Extract the (X, Y) coordinate from the center of the cell holding the provided text.  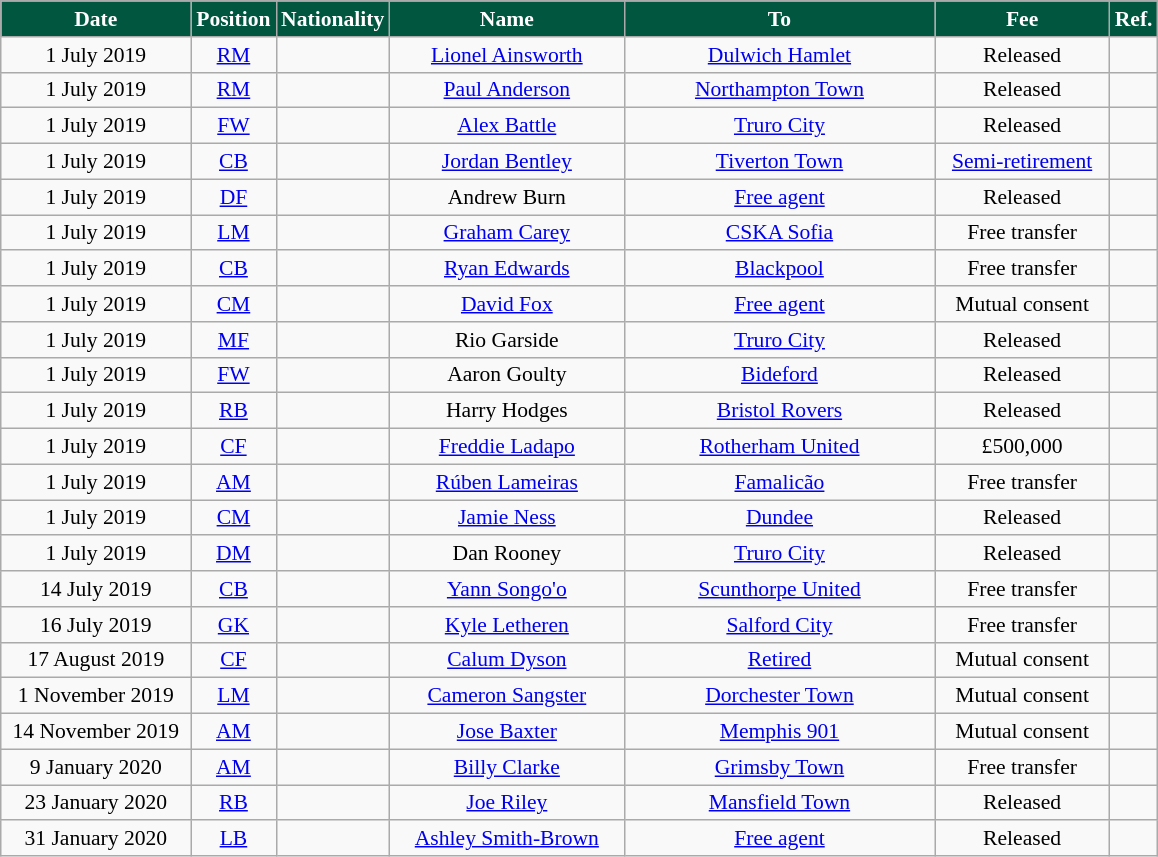
Paul Anderson (506, 90)
CSKA Sofia (779, 233)
17 August 2019 (96, 660)
Jamie Ness (506, 518)
Tiverton Town (779, 162)
Dundee (779, 518)
Dulwich Hamlet (779, 55)
Ashley Smith-Brown (506, 839)
Billy Clarke (506, 767)
DM (234, 554)
Northampton Town (779, 90)
Joe Riley (506, 803)
Graham Carey (506, 233)
To (779, 19)
DF (234, 197)
16 July 2019 (96, 625)
Rio Garside (506, 340)
Dorchester Town (779, 696)
Freddie Ladapo (506, 447)
Jose Baxter (506, 732)
31 January 2020 (96, 839)
MF (234, 340)
Harry Hodges (506, 411)
Kyle Letheren (506, 625)
Famalicão (779, 482)
14 July 2019 (96, 589)
Cameron Sangster (506, 696)
Grimsby Town (779, 767)
LB (234, 839)
Blackpool (779, 269)
Nationality (332, 19)
14 November 2019 (96, 732)
Ref. (1134, 19)
Memphis 901 (779, 732)
Rotherham United (779, 447)
Rúben Lameiras (506, 482)
Scunthorpe United (779, 589)
Dan Rooney (506, 554)
23 January 2020 (96, 803)
1 November 2019 (96, 696)
Andrew Burn (506, 197)
Salford City (779, 625)
Yann Songo'o (506, 589)
Date (96, 19)
Bristol Rovers (779, 411)
Lionel Ainsworth (506, 55)
Retired (779, 660)
£500,000 (1022, 447)
Aaron Goulty (506, 375)
Position (234, 19)
Jordan Bentley (506, 162)
9 January 2020 (96, 767)
Semi-retirement (1022, 162)
Name (506, 19)
Alex Battle (506, 126)
Fee (1022, 19)
GK (234, 625)
Ryan Edwards (506, 269)
Bideford (779, 375)
Calum Dyson (506, 660)
David Fox (506, 304)
Mansfield Town (779, 803)
